Locate the cell with the specified text and output its [x, y] center coordinate. 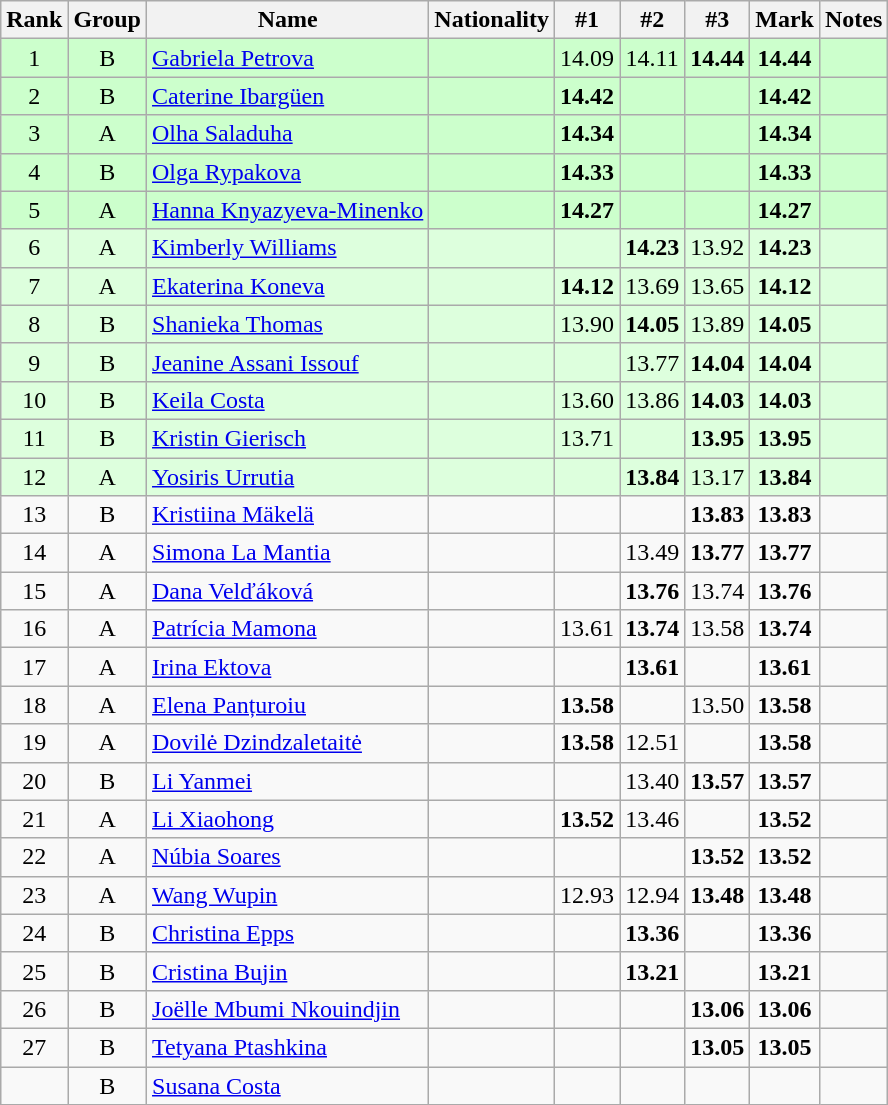
Yosiris Urrutia [288, 477]
14.11 [652, 58]
13.69 [652, 286]
Olga Rypakova [288, 172]
7 [34, 286]
12.51 [652, 743]
Rank [34, 20]
6 [34, 248]
4 [34, 172]
13.89 [718, 324]
12.93 [588, 895]
8 [34, 324]
20 [34, 781]
Kristin Gierisch [288, 438]
Tetyana Ptashkina [288, 1047]
Group [108, 20]
Núbia Soares [288, 857]
5 [34, 210]
13.46 [652, 819]
13.71 [588, 438]
1 [34, 58]
Li Yanmei [288, 781]
12 [34, 477]
Ekaterina Koneva [288, 286]
13.90 [588, 324]
Keila Costa [288, 400]
9 [34, 362]
Kristiina Mäkelä [288, 515]
13.86 [652, 400]
14.09 [588, 58]
12.94 [652, 895]
Christina Epps [288, 933]
13.92 [718, 248]
22 [34, 857]
21 [34, 819]
Notes [853, 20]
Caterine Ibargüen [288, 96]
Susana Costa [288, 1085]
18 [34, 705]
13.50 [718, 705]
27 [34, 1047]
10 [34, 400]
Nationality [492, 20]
11 [34, 438]
Kimberly Williams [288, 248]
Mark [785, 20]
16 [34, 629]
13.40 [652, 781]
15 [34, 591]
23 [34, 895]
Dana Velďáková [288, 591]
Simona La Mantia [288, 553]
Gabriela Petrova [288, 58]
13 [34, 515]
13.49 [652, 553]
24 [34, 933]
14 [34, 553]
Name [288, 20]
Hanna Knyazyeva-Minenko [288, 210]
17 [34, 667]
13.17 [718, 477]
Dovilė Dzindzaletaitė [288, 743]
3 [34, 134]
Joëlle Mbumi Nkouindjin [288, 1009]
2 [34, 96]
#1 [588, 20]
13.65 [718, 286]
#2 [652, 20]
Wang Wupin [288, 895]
Li Xiaohong [288, 819]
Patrícia Mamona [288, 629]
Jeanine Assani Issouf [288, 362]
#3 [718, 20]
25 [34, 971]
13.60 [588, 400]
Elena Panțuroiu [288, 705]
Cristina Bujin [288, 971]
Olha Saladuha [288, 134]
19 [34, 743]
Irina Ektova [288, 667]
Shanieka Thomas [288, 324]
26 [34, 1009]
